Return (x, y) of the center of cell containing provided text 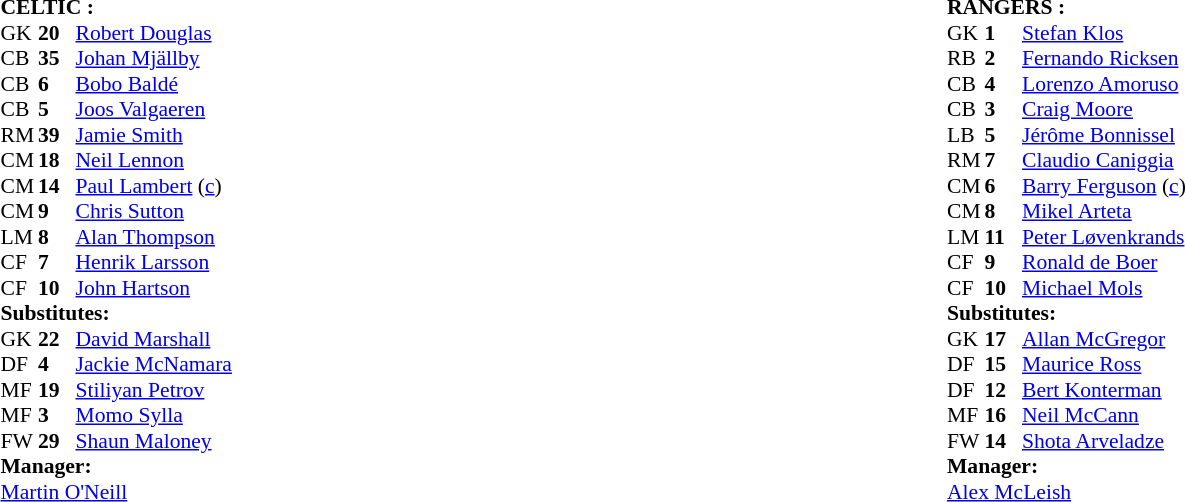
Shaun Maloney (154, 441)
David Marshall (154, 339)
Stiliyan Petrov (154, 390)
16 (1003, 415)
35 (57, 59)
39 (57, 135)
1 (1003, 33)
29 (57, 441)
11 (1003, 237)
Neil Lennon (154, 161)
Substitutes: (116, 313)
Paul Lambert (c) (154, 186)
19 (57, 390)
Alan Thompson (154, 237)
John Hartson (154, 288)
Robert Douglas (154, 33)
12 (1003, 390)
17 (1003, 339)
15 (1003, 365)
2 (1003, 59)
Joos Valgaeren (154, 109)
Momo Sylla (154, 415)
Manager: (116, 467)
Bobo Baldé (154, 84)
20 (57, 33)
22 (57, 339)
Jackie McNamara (154, 365)
Henrik Larsson (154, 263)
RB (966, 59)
Chris Sutton (154, 211)
Jamie Smith (154, 135)
18 (57, 161)
LB (966, 135)
Johan Mjällby (154, 59)
